For the text-containing cell, return its midpoint in (X, Y) coordinate format. 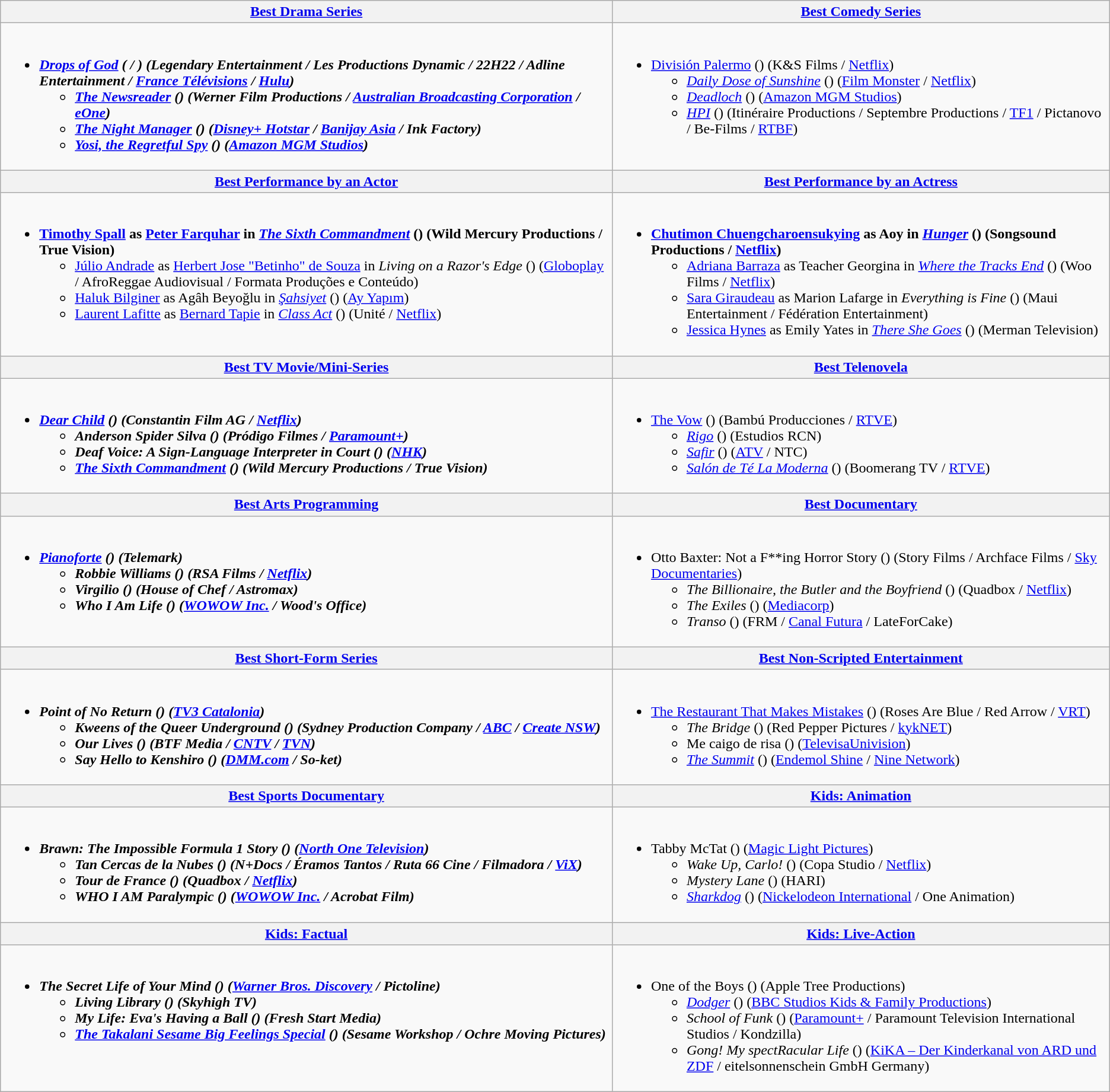
Best Documentary (861, 505)
Best Comedy Series (861, 12)
Best Sports Documentary (307, 796)
Kids: Animation (861, 796)
Best Short-Form Series (307, 658)
Best TV Movie/Mini-Series (307, 367)
Kids: Factual (307, 934)
Best Arts Programming (307, 505)
Kids: Live-Action (861, 934)
Best Non-Scripted Entertainment (861, 658)
Pianoforte () (Telemark)Robbie Williams () (RSA Films / Netflix)Virgilio () (House of Chef / Astromax)Who I Am Life () (WOWOW Inc. / Wood's Office) (307, 581)
Best Drama Series (307, 12)
Best Telenovela (861, 367)
Best Performance by an Actor (307, 181)
The Vow () (Bambú Producciones / RTVE)Rigo () (Estudios RCN)Safir () (ATV / NTC)Salón de Té La Moderna () (Boomerang TV / RTVE) (861, 436)
Best Performance by an Actress (861, 181)
